Find where the given text appears and provide that cell's center as [X, Y] coordinate. 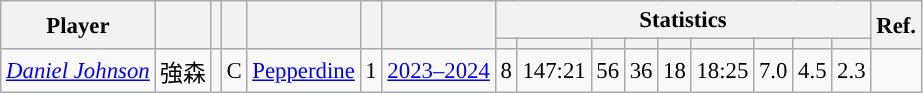
C [234, 71]
18 [674, 71]
Pepperdine [304, 71]
強森 [183, 71]
Player [78, 25]
1 [371, 71]
2023–2024 [438, 71]
2.3 [852, 71]
18:25 [722, 71]
56 [608, 71]
7.0 [774, 71]
Statistics [683, 20]
Ref. [896, 25]
Daniel Johnson [78, 71]
147:21 [554, 71]
8 [506, 71]
36 [640, 71]
4.5 [812, 71]
